Extract the [x, y] coordinate from the center of the cell holding the provided text.  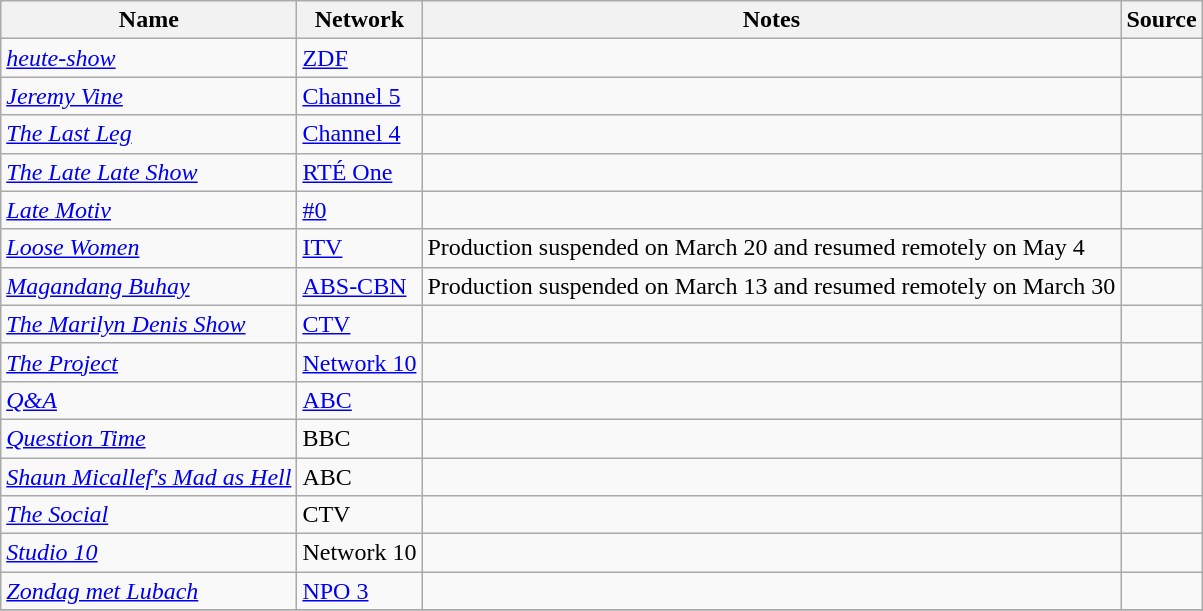
The Marilyn Denis Show [149, 324]
#0 [360, 210]
The Late Late Show [149, 172]
Studio 10 [149, 553]
Loose Women [149, 248]
ITV [360, 248]
Shaun Micallef's Mad as Hell [149, 477]
Channel 4 [360, 134]
The Social [149, 515]
ZDF [360, 58]
Late Motiv [149, 210]
BBC [360, 438]
Notes [772, 20]
Network [360, 20]
RTÉ One [360, 172]
Q&A [149, 400]
Production suspended on March 20 and resumed remotely on May 4 [772, 248]
Channel 5 [360, 96]
The Project [149, 362]
Source [1162, 20]
heute-show [149, 58]
Jeremy Vine [149, 96]
The Last Leg [149, 134]
Production suspended on March 13 and resumed remotely on March 30 [772, 286]
ABS-CBN [360, 286]
Magandang Buhay [149, 286]
Name [149, 20]
NPO 3 [360, 591]
Zondag met Lubach [149, 591]
Question Time [149, 438]
